Provide the [x, y] coordinate of the cell's center where the given text is located.  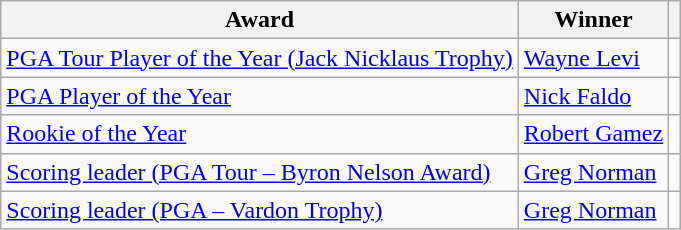
Winner [593, 20]
Wayne Levi [593, 58]
Nick Faldo [593, 96]
Scoring leader (PGA Tour – Byron Nelson Award) [260, 172]
PGA Tour Player of the Year (Jack Nicklaus Trophy) [260, 58]
Scoring leader (PGA – Vardon Trophy) [260, 210]
Rookie of the Year [260, 134]
Robert Gamez [593, 134]
Award [260, 20]
PGA Player of the Year [260, 96]
